Identify which cell holds the provided text, then report its (x, y) central coordinate. 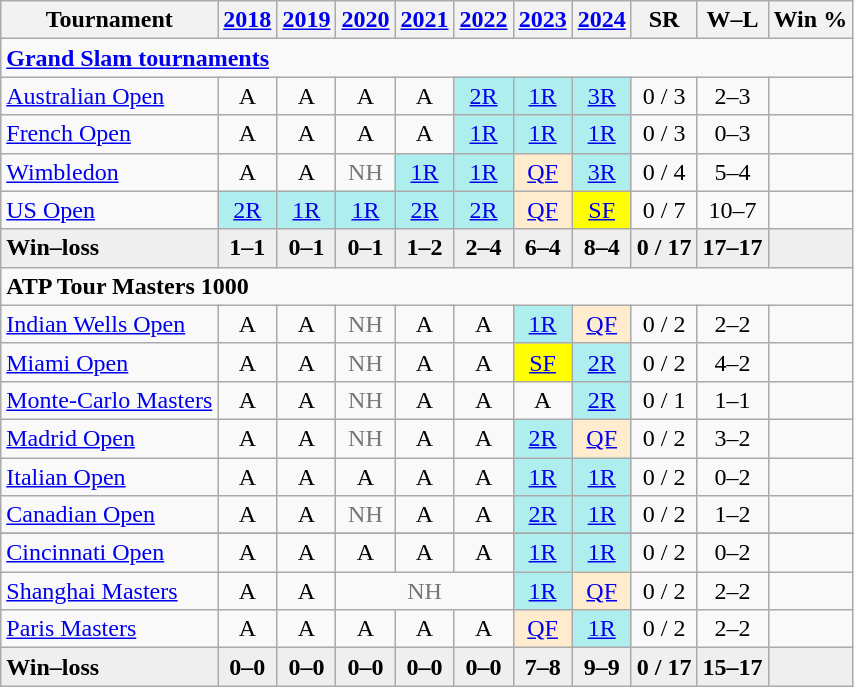
French Open (110, 134)
Italian Open (110, 477)
US Open (110, 210)
2018 (248, 20)
Australian Open (110, 96)
Cincinnati Open (110, 553)
0 / 7 (664, 210)
Madrid Open (110, 438)
2022 (484, 20)
Paris Masters (110, 629)
15–17 (732, 667)
ATP Tour Masters 1000 (427, 286)
0 / 1 (664, 400)
2024 (602, 20)
W–L (732, 20)
Shanghai Masters (110, 591)
Win % (810, 20)
Wimbledon (110, 172)
17–17 (732, 248)
0 / 4 (664, 172)
3–2 (732, 438)
2021 (424, 20)
Canadian Open (110, 515)
5–4 (732, 172)
2019 (306, 20)
2–3 (732, 96)
6–4 (542, 248)
Grand Slam tournaments (427, 58)
SR (664, 20)
2–4 (484, 248)
2020 (366, 20)
4–2 (732, 362)
8–4 (602, 248)
9–9 (602, 667)
10–7 (732, 210)
0–3 (732, 134)
Miami Open (110, 362)
Tournament (110, 20)
Indian Wells Open (110, 324)
Monte-Carlo Masters (110, 400)
7–8 (542, 667)
2023 (542, 20)
